From the cell containing the given text, extract its center point as [X, Y] coordinate. 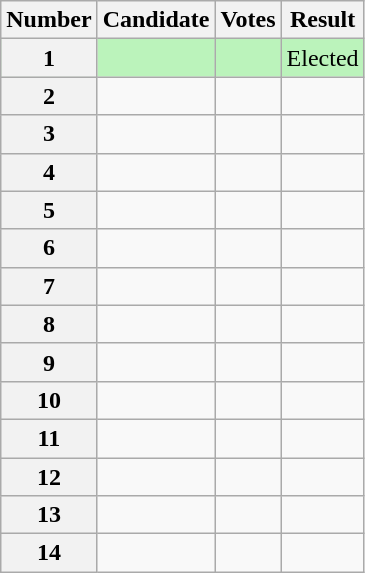
8 [49, 324]
4 [49, 172]
2 [49, 96]
12 [49, 477]
9 [49, 362]
Votes [248, 20]
7 [49, 286]
Candidate [156, 20]
1 [49, 58]
13 [49, 515]
11 [49, 438]
6 [49, 248]
Number [49, 20]
Result [322, 20]
3 [49, 134]
14 [49, 553]
Elected [322, 58]
10 [49, 400]
5 [49, 210]
